Locate the cell with the specified text and output its (X, Y) center coordinate. 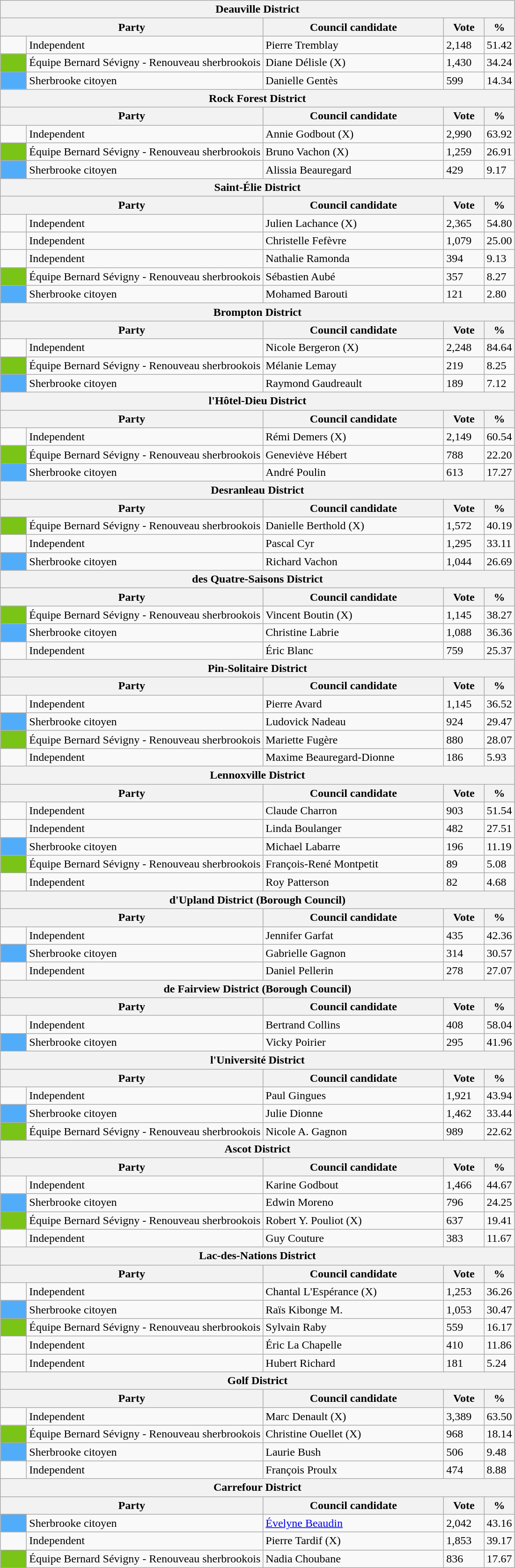
408 (464, 1024)
8.25 (499, 365)
429 (464, 169)
Linda Boulanger (353, 829)
121 (464, 294)
Nadia Choubane (353, 1559)
1,921 (464, 1096)
8.27 (499, 277)
Saint-Élie District (257, 187)
Alissia Beauregard (353, 169)
Nicole A. Gagnon (353, 1131)
3,389 (464, 1416)
613 (464, 472)
54.80 (499, 223)
1,053 (464, 1309)
2.80 (499, 294)
Ludovick Nadeau (353, 722)
Deauville District (257, 9)
58.04 (499, 1024)
Christine Labrie (353, 633)
Brompton District (257, 312)
Jennifer Garfat (353, 935)
24.25 (499, 1203)
1,572 (464, 526)
19.41 (499, 1220)
25.00 (499, 241)
11.19 (499, 846)
82 (464, 882)
Vicky Poirier (353, 1042)
Mélanie Lemay (353, 365)
de Fairview District (Borough Council) (257, 989)
196 (464, 846)
599 (464, 80)
2,148 (464, 45)
474 (464, 1470)
Julie Dionne (353, 1114)
314 (464, 953)
Marc Denault (X) (353, 1416)
Roy Patterson (353, 882)
Ascot District (257, 1149)
1,253 (464, 1291)
Christine Ouellet (X) (353, 1434)
9.13 (499, 259)
4.68 (499, 882)
Lennoxville District (257, 775)
2,990 (464, 134)
2,248 (464, 348)
30.47 (499, 1309)
Richard Vachon (353, 562)
89 (464, 864)
Christelle Fefèvre (353, 241)
181 (464, 1363)
27.07 (499, 971)
1,044 (464, 562)
Éric La Chapelle (353, 1345)
Pascal Cyr (353, 544)
1,466 (464, 1185)
39.17 (499, 1541)
796 (464, 1203)
16.17 (499, 1327)
Nicole Bergeron (X) (353, 348)
l'Hôtel-Dieu District (257, 401)
278 (464, 971)
André Poulin (353, 472)
Gabrielle Gagnon (353, 953)
Rémi Demers (X) (353, 437)
44.67 (499, 1185)
989 (464, 1131)
924 (464, 722)
788 (464, 454)
759 (464, 650)
Évelyne Beaudin (353, 1523)
17.67 (499, 1559)
25.37 (499, 650)
Michael Labarre (353, 846)
17.27 (499, 472)
903 (464, 811)
36.36 (499, 633)
40.19 (499, 526)
Pin-Solitaire District (257, 668)
1,259 (464, 152)
7.12 (499, 383)
Chantal L'Espérance (X) (353, 1291)
1,462 (464, 1114)
33.11 (499, 544)
Diane Délisle (X) (353, 63)
Daniel Pellerin (353, 971)
Pierre Tremblay (353, 45)
Raymond Gaudreault (353, 383)
43.94 (499, 1096)
880 (464, 739)
d'Upland District (Borough Council) (257, 900)
43.16 (499, 1523)
34.24 (499, 63)
41.96 (499, 1042)
357 (464, 277)
26.69 (499, 562)
1,430 (464, 63)
51.42 (499, 45)
22.20 (499, 454)
38.27 (499, 615)
Raïs Kibonge M. (353, 1309)
Geneviėve Hébert (353, 454)
Mariette Fugère (353, 739)
63.50 (499, 1416)
Sébastien Aubé (353, 277)
des Quatre-Saisons District (257, 579)
383 (464, 1238)
François Proulx (353, 1470)
968 (464, 1434)
Danielle Berthold (X) (353, 526)
410 (464, 1345)
Annie Godbout (X) (353, 134)
8.88 (499, 1470)
Lac-des-Nations District (257, 1256)
François-René Montpetit (353, 864)
Danielle Gentès (353, 80)
482 (464, 829)
559 (464, 1327)
435 (464, 935)
186 (464, 757)
27.51 (499, 829)
5.08 (499, 864)
51.54 (499, 811)
63.92 (499, 134)
Pierre Avard (353, 704)
14.34 (499, 80)
9.17 (499, 169)
Karine Godbout (353, 1185)
Golf District (257, 1381)
33.44 (499, 1114)
Robert Y. Pouliot (X) (353, 1220)
22.62 (499, 1131)
836 (464, 1559)
60.54 (499, 437)
1,088 (464, 633)
Vincent Boutin (X) (353, 615)
2,365 (464, 223)
42.36 (499, 935)
9.48 (499, 1452)
Guy Couture (353, 1238)
30.57 (499, 953)
189 (464, 383)
394 (464, 259)
Paul Gingues (353, 1096)
219 (464, 365)
1,295 (464, 544)
Laurie Bush (353, 1452)
Carrefour District (257, 1488)
l'Université District (257, 1060)
2,042 (464, 1523)
11.67 (499, 1238)
36.26 (499, 1291)
26.91 (499, 152)
28.07 (499, 739)
11.86 (499, 1345)
36.52 (499, 704)
29.47 (499, 722)
Mohamed Barouti (353, 294)
Sylvain Raby (353, 1327)
Desranleau District (257, 490)
295 (464, 1042)
18.14 (499, 1434)
Julien Lachance (X) (353, 223)
2,149 (464, 437)
637 (464, 1220)
Pierre Tardif (X) (353, 1541)
Nathalie Ramonda (353, 259)
5.24 (499, 1363)
Edwin Moreno (353, 1203)
84.64 (499, 348)
5.93 (499, 757)
Bruno Vachon (X) (353, 152)
506 (464, 1452)
1,853 (464, 1541)
1,079 (464, 241)
Claude Charron (353, 811)
Rock Forest District (257, 98)
Hubert Richard (353, 1363)
Maxime Beauregard-Dionne (353, 757)
Bertrand Collins (353, 1024)
Éric Blanc (353, 650)
